Identify which cell holds the provided text, then report its [x, y] central coordinate. 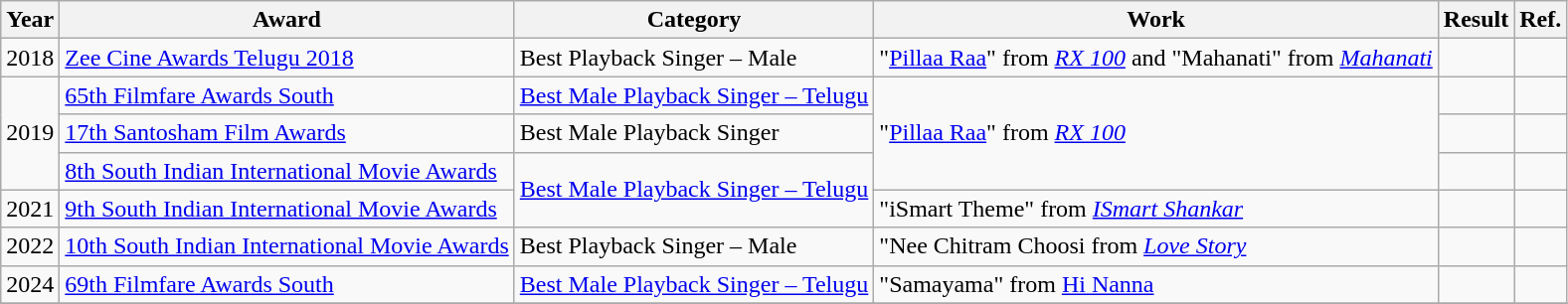
Work [1155, 20]
Result [1476, 20]
2024 [30, 284]
8th South Indian International Movie Awards [286, 171]
17th Santosham Film Awards [286, 133]
Category [694, 20]
9th South Indian International Movie Awards [286, 209]
Award [286, 20]
Ref. [1541, 20]
"Pillaa Raa" from RX 100 [1155, 133]
Zee Cine Awards Telugu 2018 [286, 58]
65th Filmfare Awards South [286, 95]
"Pillaa Raa" from RX 100 and "Mahanati" from Mahanati [1155, 58]
2018 [30, 58]
"Nee Chitram Choosi from Love Story [1155, 246]
Year [30, 20]
2021 [30, 209]
10th South Indian International Movie Awards [286, 246]
2022 [30, 246]
"Samayama" from Hi Nanna [1155, 284]
Best Male Playback Singer [694, 133]
"iSmart Theme" from ISmart Shankar [1155, 209]
2019 [30, 133]
69th Filmfare Awards South [286, 284]
